Search for the cell housing the specified text and yield its [x, y] center coordinate. 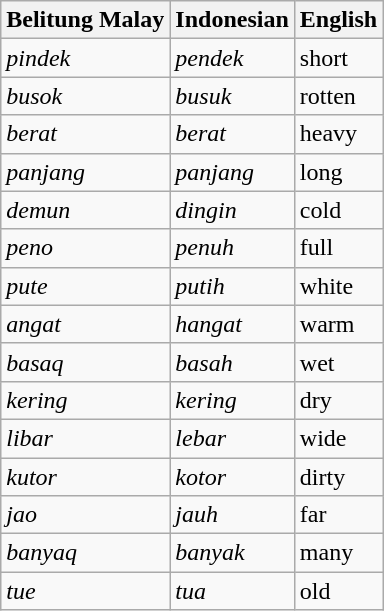
many [338, 553]
putih [232, 286]
hangat [232, 324]
long [338, 172]
busuk [232, 96]
angat [86, 324]
pute [86, 286]
white [338, 286]
busok [86, 96]
cold [338, 210]
basaq [86, 362]
lebar [232, 438]
dingin [232, 210]
old [338, 591]
warm [338, 324]
libar [86, 438]
pindek [86, 58]
wet [338, 362]
demun [86, 210]
jauh [232, 515]
English [338, 20]
penuh [232, 248]
dirty [338, 477]
heavy [338, 134]
pendek [232, 58]
banyaq [86, 553]
Belitung Malay [86, 20]
short [338, 58]
wide [338, 438]
jao [86, 515]
full [338, 248]
peno [86, 248]
kotor [232, 477]
basah [232, 362]
dry [338, 400]
Indonesian [232, 20]
kutor [86, 477]
tua [232, 591]
rotten [338, 96]
banyak [232, 553]
far [338, 515]
tue [86, 591]
